Detect which cell encompasses the target text, then output its (X, Y) center coordinate. 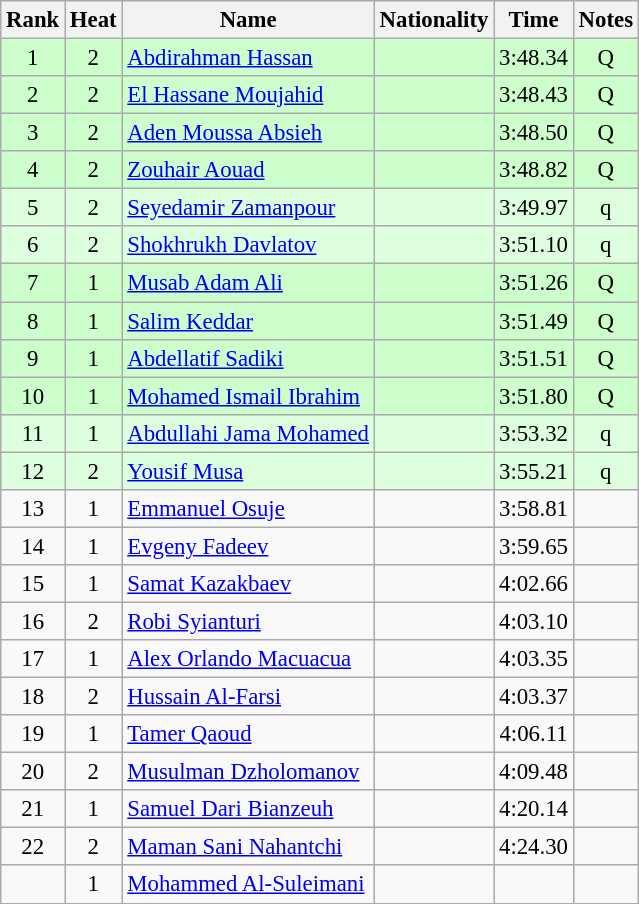
10 (33, 396)
Heat (94, 20)
4:06.11 (534, 734)
Musulman Dzholomanov (248, 772)
Maman Sani Nahantchi (248, 847)
Rank (33, 20)
4:24.30 (534, 847)
14 (33, 546)
Yousif Musa (248, 471)
18 (33, 697)
Time (534, 20)
20 (33, 772)
Emmanuel Osuje (248, 509)
3:53.32 (534, 433)
Tamer Qaoud (248, 734)
3:48.82 (534, 170)
3:48.43 (534, 95)
El Hassane Moujahid (248, 95)
21 (33, 809)
Mohamed Ismail Ibrahim (248, 396)
Nationality (434, 20)
11 (33, 433)
4:09.48 (534, 772)
13 (33, 509)
4 (33, 170)
Name (248, 20)
Samuel Dari Bianzeuh (248, 809)
Abdellatif Sadiki (248, 358)
Zouhair Aouad (248, 170)
3:55.21 (534, 471)
Evgeny Fadeev (248, 546)
Musab Adam Ali (248, 283)
4:20.14 (534, 809)
15 (33, 584)
Salim Keddar (248, 321)
4:03.10 (534, 621)
3:51.26 (534, 283)
12 (33, 471)
6 (33, 245)
3:48.50 (534, 133)
Seyedamir Zamanpour (248, 208)
4:03.35 (534, 659)
8 (33, 321)
3:51.49 (534, 321)
Samat Kazakbaev (248, 584)
19 (33, 734)
22 (33, 847)
3:51.80 (534, 396)
4:03.37 (534, 697)
3:58.81 (534, 509)
Robi Syianturi (248, 621)
17 (33, 659)
9 (33, 358)
Alex Orlando Macuacua (248, 659)
Aden Moussa Absieh (248, 133)
3:48.34 (534, 58)
Mohammed Al-Suleimani (248, 885)
3 (33, 133)
Shokhrukh Davlatov (248, 245)
Notes (606, 20)
3:49.97 (534, 208)
4:02.66 (534, 584)
3:51.51 (534, 358)
3:51.10 (534, 245)
5 (33, 208)
Abdirahman Hassan (248, 58)
3:59.65 (534, 546)
16 (33, 621)
Hussain Al-Farsi (248, 697)
Abdullahi Jama Mohamed (248, 433)
7 (33, 283)
